Capture the cell that displays the provided text and extract its (X, Y) central coordinate. 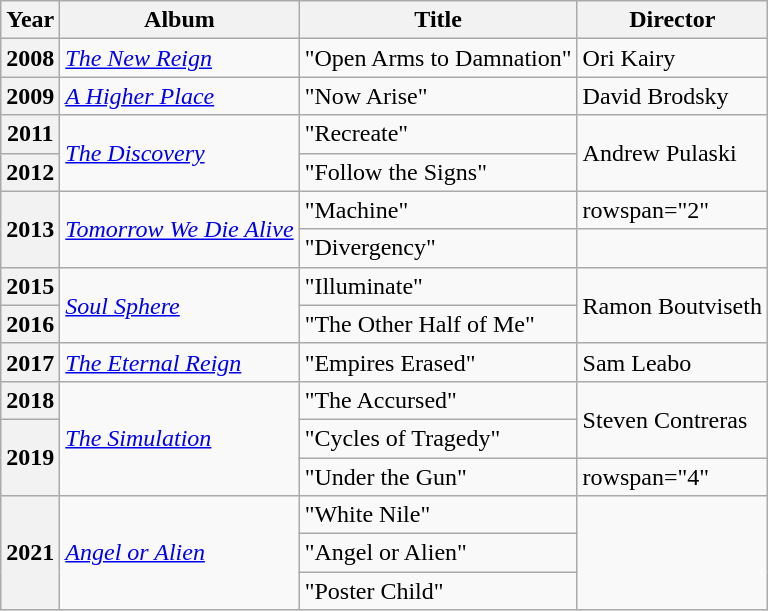
Tomorrow We Die Alive (180, 229)
"The Accursed" (438, 400)
"Open Arms to Damnation" (438, 58)
2008 (30, 58)
Ori Kairy (672, 58)
"Cycles of Tragedy" (438, 438)
2015 (30, 286)
Ramon Boutviseth (672, 305)
Steven Contreras (672, 419)
Year (30, 20)
"White Nile" (438, 515)
2011 (30, 134)
Title (438, 20)
2012 (30, 172)
Director (672, 20)
David Brodsky (672, 96)
2019 (30, 457)
"Machine" (438, 210)
Album (180, 20)
"Follow the Signs" (438, 172)
2009 (30, 96)
"Now Arise" (438, 96)
rowspan="4" (672, 477)
"Recreate" (438, 134)
The New Reign (180, 58)
"The Other Half of Me" (438, 324)
Angel or Alien (180, 553)
Andrew Pulaski (672, 153)
"Divergency" (438, 248)
The Discovery (180, 153)
The Simulation (180, 438)
2017 (30, 362)
2013 (30, 229)
2016 (30, 324)
2018 (30, 400)
"Poster Child" (438, 591)
"Angel or Alien" (438, 553)
rowspan="2" (672, 210)
"Under the Gun" (438, 477)
"Empires Erased" (438, 362)
"Illuminate" (438, 286)
Soul Sphere (180, 305)
The Eternal Reign (180, 362)
2021 (30, 553)
Sam Leabo (672, 362)
A Higher Place (180, 96)
